Extract the (x, y) coordinate from the center of the cell holding the provided text.  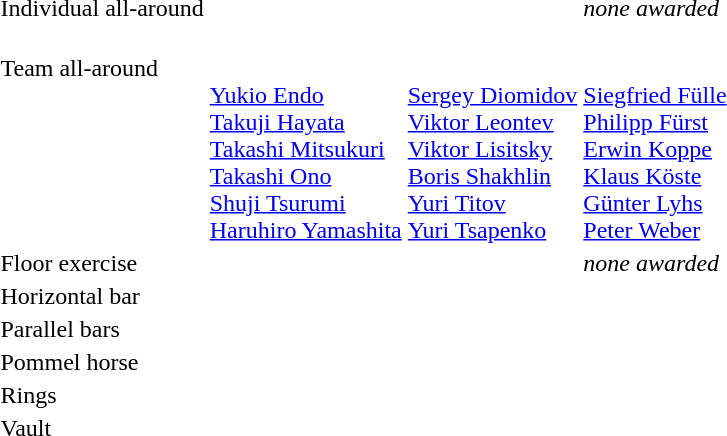
Sergey DiomidovViktor LeontevViktor LisitskyBoris ShakhlinYuri TitovYuri Tsapenko (492, 149)
Yukio EndoTakuji HayataTakashi MitsukuriTakashi OnoShuji TsurumiHaruhiro Yamashita (306, 149)
